Return [x, y] of the center of cell containing provided text 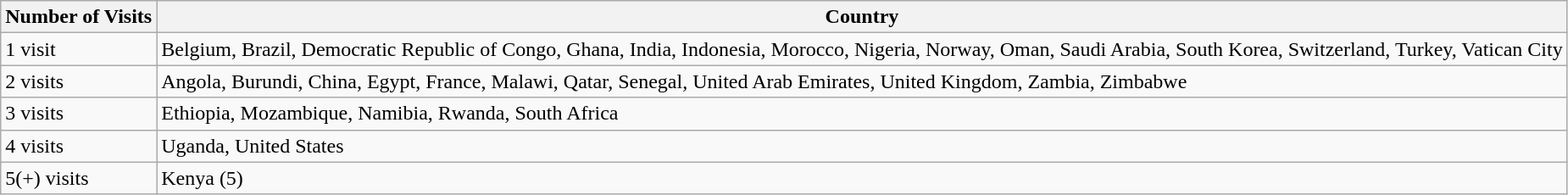
1 visit [79, 49]
2 visits [79, 81]
Number of Visits [79, 17]
Country [862, 17]
Kenya (5) [862, 178]
Uganda, United States [862, 146]
Ethiopia, Mozambique, Namibia, Rwanda, South Africa [862, 114]
3 visits [79, 114]
Angola, Burundi, China, Egypt, France, Malawi, Qatar, Senegal, United Arab Emirates, United Kingdom, Zambia, Zimbabwe [862, 81]
4 visits [79, 146]
5(+) visits [79, 178]
